Extract the [x, y] coordinate from the center of the cell holding the provided text.  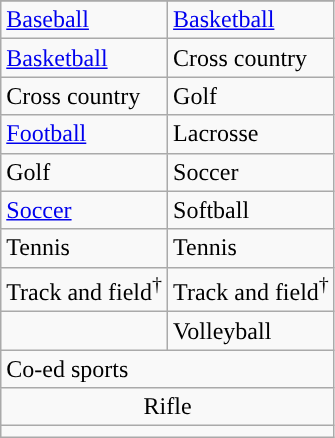
Rifle [168, 407]
Football [84, 134]
Co-ed sports [168, 369]
Softball [252, 210]
Lacrosse [252, 134]
Baseball [84, 20]
Volleyball [252, 331]
